For the text-containing cell, return its midpoint in [X, Y] coordinate format. 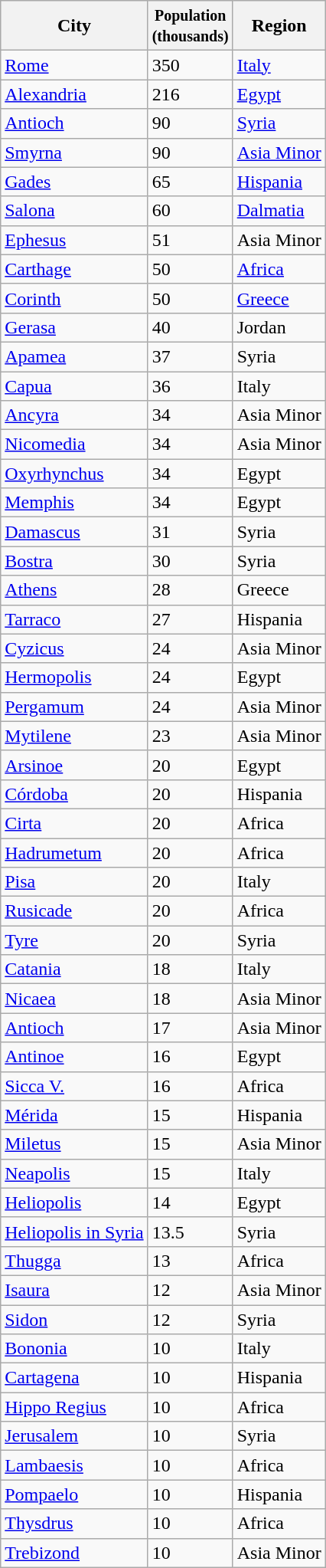
27 [190, 619]
Neapolis [74, 1173]
Rusicade [74, 911]
Tarraco [74, 619]
40 [190, 327]
Sidon [74, 1319]
350 [190, 65]
Cirta [74, 823]
Memphis [74, 503]
Bostra [74, 561]
Apamea [74, 356]
Isaura [74, 1290]
Region [279, 26]
Jerusalem [74, 1436]
Gerasa [74, 327]
Smyrna [74, 153]
Trebizond [74, 1553]
Thugga [74, 1261]
Thysdrus [74, 1524]
36 [190, 385]
Arsinoe [74, 765]
13.5 [190, 1232]
60 [190, 211]
Nicomedia [74, 444]
Bononia [74, 1349]
Pompaelo [74, 1494]
65 [190, 182]
Hadrumetum [74, 853]
Hippo Regius [74, 1407]
17 [190, 1028]
Capua [74, 385]
13 [190, 1261]
Alexandria [74, 94]
Jordan [279, 327]
Hermopolis [74, 677]
Ephesus [74, 240]
Dalmatia [279, 211]
31 [190, 532]
Nicaea [74, 999]
Sicca V. [74, 1086]
Carthage [74, 269]
Ancyra [74, 415]
Gades [74, 182]
216 [190, 94]
Pergamum [74, 707]
Heliopolis in Syria [74, 1232]
Lambaesis [74, 1465]
Antinoe [74, 1057]
37 [190, 356]
14 [190, 1202]
Damascus [74, 532]
23 [190, 736]
Salona [74, 211]
Cyzicus [74, 648]
Population(thousands) [190, 26]
30 [190, 561]
51 [190, 240]
Tyre [74, 940]
Oxyrhynchus [74, 474]
Pisa [74, 882]
28 [190, 590]
Athens [74, 590]
Rome [74, 65]
Córdoba [74, 794]
Miletus [74, 1144]
Catania [74, 969]
Cartagena [74, 1378]
Heliopolis [74, 1202]
City [74, 26]
Mérida [74, 1115]
Mytilene [74, 736]
Corinth [74, 298]
